Output the [X, Y] coordinate of the center of the cell containing the given text.  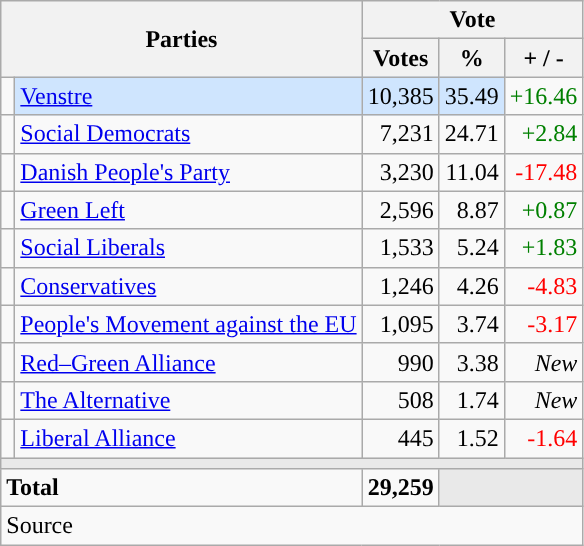
-1.64 [544, 438]
1.52 [472, 438]
-4.83 [544, 286]
Total [182, 488]
3.74 [472, 324]
Venstre [188, 96]
7,231 [400, 134]
-17.48 [544, 172]
+1.83 [544, 248]
24.71 [472, 134]
+ / - [544, 58]
Red–Green Alliance [188, 362]
Green Left [188, 210]
990 [400, 362]
11.04 [472, 172]
+2.84 [544, 134]
445 [400, 438]
Liberal Alliance [188, 438]
% [472, 58]
Source [292, 526]
Vote [472, 20]
1.74 [472, 400]
5.24 [472, 248]
1,095 [400, 324]
The Alternative [188, 400]
3.38 [472, 362]
+0.87 [544, 210]
3,230 [400, 172]
29,259 [400, 488]
1,533 [400, 248]
Conservatives [188, 286]
35.49 [472, 96]
4.26 [472, 286]
Social Democrats [188, 134]
508 [400, 400]
Social Liberals [188, 248]
+16.46 [544, 96]
10,385 [400, 96]
Votes [400, 58]
Danish People's Party [188, 172]
-3.17 [544, 324]
8.87 [472, 210]
Parties [182, 39]
1,246 [400, 286]
People's Movement against the EU [188, 324]
2,596 [400, 210]
